Pinpoint the cell where the given text exists, returning its [x, y] midpoint coordinate. 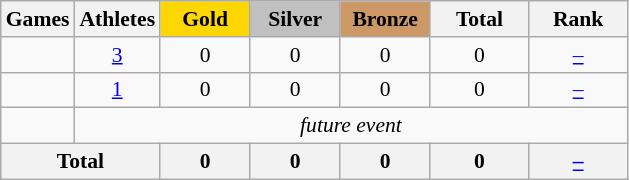
Silver [295, 19]
3 [117, 55]
future event [350, 126]
Games [38, 19]
1 [117, 90]
Rank [578, 19]
Bronze [385, 19]
Gold [205, 19]
Athletes [117, 19]
